Detect which cell encompasses the target text, then output its (X, Y) center coordinate. 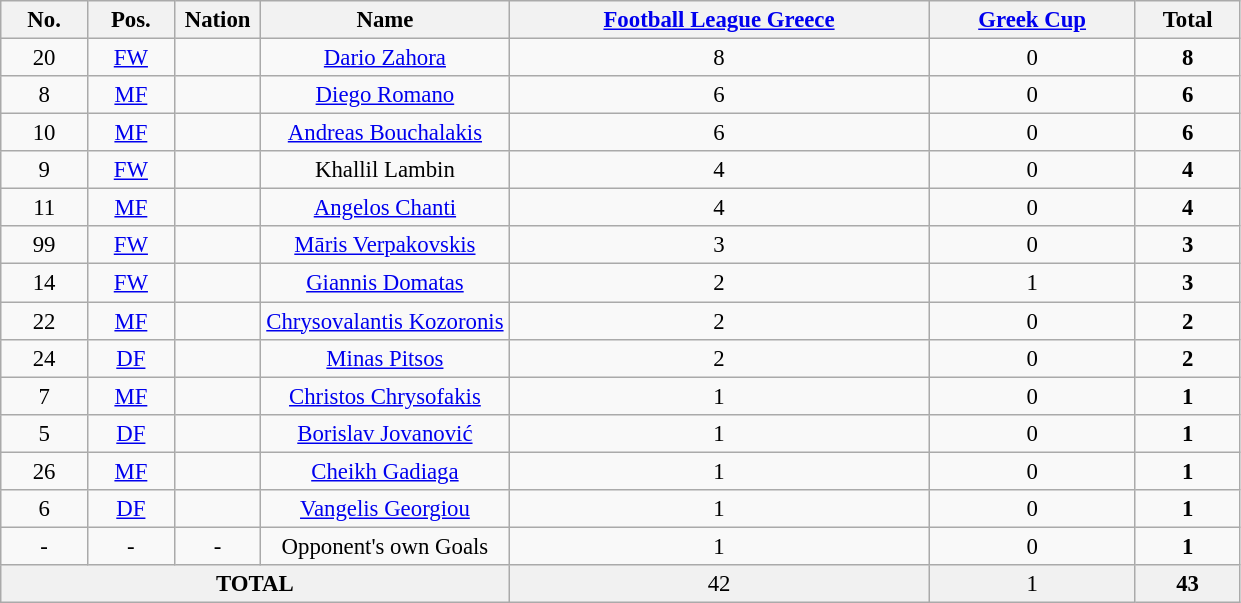
24 (44, 358)
Andreas Bouchalakis (385, 133)
9 (44, 170)
Total (1188, 20)
TOTAL (255, 584)
Dario Zahora (385, 58)
Minas Pitsos (385, 358)
Giannis Domatas (385, 283)
99 (44, 245)
14 (44, 283)
Nation (218, 20)
10 (44, 133)
Christos Chrysofakis (385, 396)
Greek Cup (1032, 20)
42 (719, 584)
Football League Greece (719, 20)
Vangelis Georgiou (385, 509)
Cheikh Gadiaga (385, 471)
11 (44, 208)
Opponent's own Goals (385, 546)
Pos. (130, 20)
Diego Romano (385, 95)
Chrysovalantis Kozoronis (385, 321)
Māris Verpakovskis (385, 245)
Khallil Lambin (385, 170)
Borislav Jovanović (385, 433)
7 (44, 396)
20 (44, 58)
22 (44, 321)
43 (1188, 584)
5 (44, 433)
26 (44, 471)
Angelos Chanti (385, 208)
Name (385, 20)
No. (44, 20)
